Scan for the cell matching the given text and deliver its (X, Y) coordinate at center. 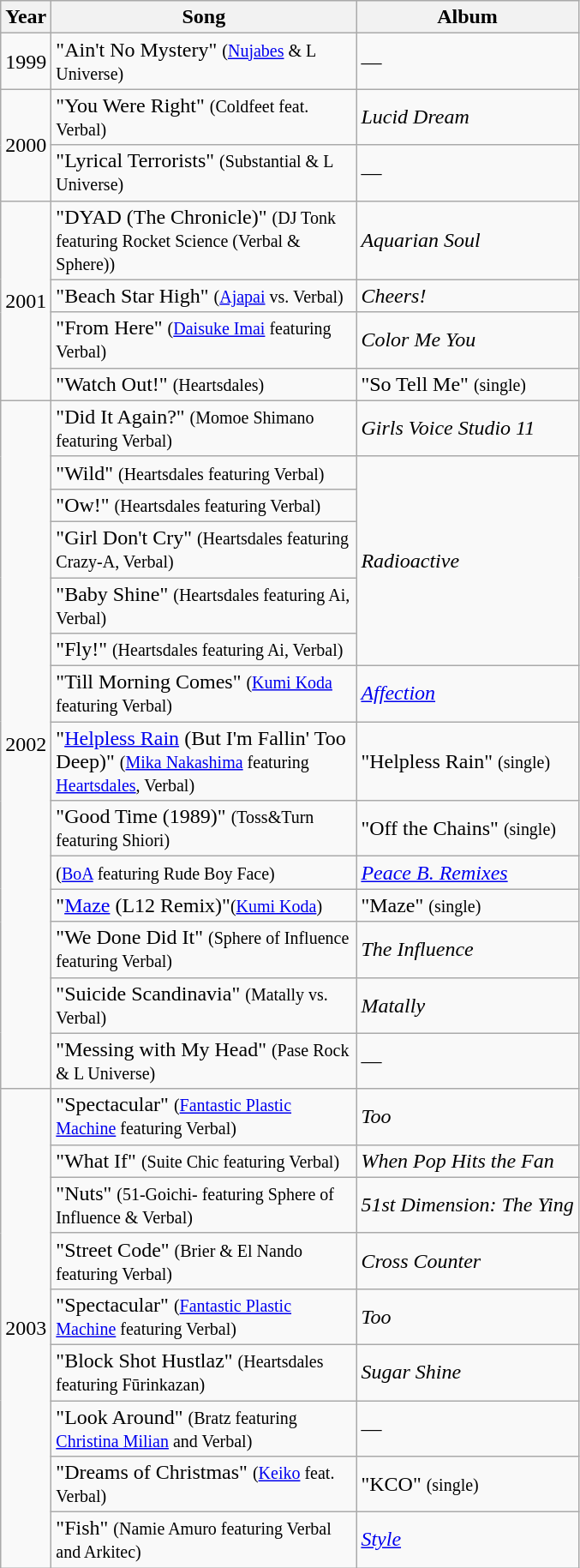
"Girl Don't Cry" (Heartsdales featuring Crazy-A, Verbal) (204, 549)
Girls Voice Studio 11 (468, 429)
2000 (26, 145)
"Fish" (Namie Amuro featuring Verbal and Arkitec) (204, 1540)
"DYAD (The Chronicle)" (DJ Tonk featuring Rocket Science (Verbal & Sphere)) (204, 240)
"Lyrical Terrorists" (Substantial & L Universe) (204, 173)
Cross Counter (468, 1260)
"Block Shot Hustlaz" (Heartsdales featuring Fūrinkazan) (204, 1372)
Year (26, 17)
When Pop Hits the Fan (468, 1161)
Album (468, 17)
"Street Code" (Brier & El Nando featuring Verbal) (204, 1260)
2003 (26, 1329)
51st Dimension: The Ying (468, 1205)
Aquarian Soul (468, 240)
"So Tell Me" (single) (468, 384)
"Off the Chains" (single) (468, 828)
"Watch Out!" (Heartsdales) (204, 384)
Affection (468, 694)
Style (468, 1540)
"Maze" (single) (468, 905)
Sugar Shine (468, 1372)
(BoA featuring Rude Boy Face) (204, 873)
"Did It Again?" (Momoe Shimano featuring Verbal) (204, 429)
"You Were Right" (Coldfeet feat. Verbal) (204, 117)
"Maze (L12 Remix)"(Kumi Koda) (204, 905)
The Influence (468, 950)
Peace B. Remixes (468, 873)
"Helpless Rain" (single) (468, 761)
"We Done Did It" (Sphere of Influence featuring Verbal) (204, 950)
"What If" (Suite Chic featuring Verbal) (204, 1161)
"KCO" (single) (468, 1485)
Color Me You (468, 339)
"From Here" (Daisuke Imai featuring Verbal) (204, 339)
"Suicide Scandinavia" (Matally vs. Verbal) (204, 1005)
"Till Morning Comes" (Kumi Koda featuring Verbal) (204, 694)
"Good Time (1989)" (Toss&Turn featuring Shiori) (204, 828)
Matally (468, 1005)
"Beach Star High" (Ajapai vs. Verbal) (204, 296)
"Wild" (Heartsdales featuring Verbal) (204, 472)
Radioactive (468, 561)
"Nuts" (51-Goichi- featuring Sphere of Influence & Verbal) (204, 1205)
1999 (26, 62)
Lucid Dream (468, 117)
"Messing with My Head" (Pase Rock & L Universe) (204, 1061)
Cheers! (468, 296)
Song (204, 17)
"Look Around" (Bratz featuring Christina Milian and Verbal) (204, 1428)
"Ow!" (Heartsdales featuring Verbal) (204, 505)
2002 (26, 744)
"Fly!" (Heartsdales featuring Ai, Verbal) (204, 650)
"Ain't No Mystery" (Nujabes & L Universe) (204, 62)
"Helpless Rain (But I'm Fallin' Too Deep)" (Mika Nakashima featuring Heartsdales, Verbal) (204, 761)
"Baby Shine" (Heartsdales featuring Ai, Verbal) (204, 605)
"Dreams of Christmas" (Keiko feat. Verbal) (204, 1485)
2001 (26, 300)
